Locate the cell with the specified text and output its [x, y] center coordinate. 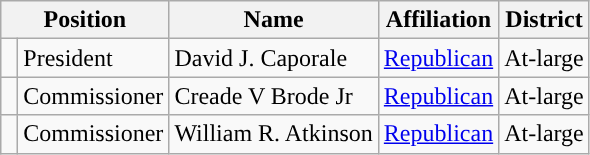
Position [85, 20]
Creade V Brode Jr [274, 96]
Affiliation [438, 20]
President [94, 58]
David J. Caporale [274, 58]
William R. Atkinson [274, 134]
District [544, 20]
Name [274, 20]
